Provide the [x, y] coordinate of the cell's center where the given text is located.  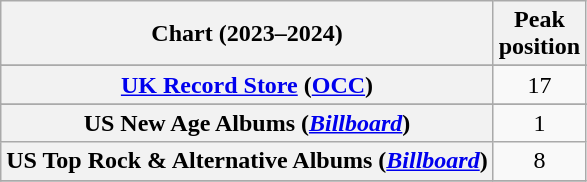
Chart (2023–2024) [247, 34]
1 [539, 123]
8 [539, 161]
17 [539, 85]
US Top Rock & Alternative Albums (Billboard) [247, 161]
UK Record Store (OCC) [247, 85]
Peakposition [539, 34]
US New Age Albums (Billboard) [247, 123]
